Determine the (x, y) coordinate at the center of the cell enclosing the given text.  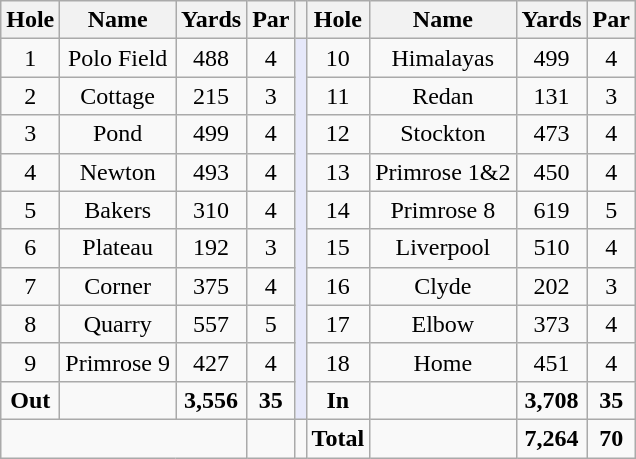
Total (338, 438)
3,556 (212, 400)
Home (443, 362)
Primrose 1&2 (443, 172)
8 (30, 324)
Bakers (118, 210)
7,264 (552, 438)
493 (212, 172)
619 (552, 210)
6 (30, 248)
1 (30, 58)
2 (30, 96)
Redan (443, 96)
16 (338, 286)
Clyde (443, 286)
Plateau (118, 248)
Pond (118, 134)
Out (30, 400)
Himalayas (443, 58)
451 (552, 362)
7 (30, 286)
427 (212, 362)
510 (552, 248)
Quarry (118, 324)
375 (212, 286)
215 (212, 96)
373 (552, 324)
9 (30, 362)
Elbow (443, 324)
14 (338, 210)
192 (212, 248)
202 (552, 286)
131 (552, 96)
70 (611, 438)
Cottage (118, 96)
310 (212, 210)
557 (212, 324)
Newton (118, 172)
12 (338, 134)
18 (338, 362)
450 (552, 172)
13 (338, 172)
15 (338, 248)
Polo Field (118, 58)
Corner (118, 286)
473 (552, 134)
17 (338, 324)
Stockton (443, 134)
Primrose 8 (443, 210)
11 (338, 96)
In (338, 400)
Primrose 9 (118, 362)
488 (212, 58)
3,708 (552, 400)
Liverpool (443, 248)
10 (338, 58)
